From the cell containing the given text, extract its center point as [x, y] coordinate. 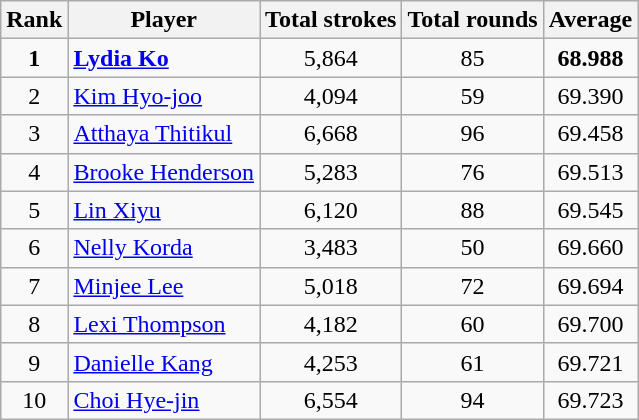
68.988 [590, 58]
69.721 [590, 362]
8 [34, 324]
6 [34, 248]
Player [164, 20]
69.723 [590, 400]
Total strokes [331, 20]
69.513 [590, 172]
3 [34, 134]
Average [590, 20]
6,554 [331, 400]
1 [34, 58]
10 [34, 400]
4,182 [331, 324]
Rank [34, 20]
5,283 [331, 172]
69.694 [590, 286]
Atthaya Thitikul [164, 134]
6,120 [331, 210]
88 [472, 210]
Choi Hye-jin [164, 400]
Minjee Lee [164, 286]
Lydia Ko [164, 58]
69.660 [590, 248]
Total rounds [472, 20]
69.390 [590, 96]
9 [34, 362]
69.545 [590, 210]
Lexi Thompson [164, 324]
Lin Xiyu [164, 210]
69.700 [590, 324]
Nelly Korda [164, 248]
Danielle Kang [164, 362]
72 [472, 286]
4 [34, 172]
50 [472, 248]
96 [472, 134]
4,094 [331, 96]
69.458 [590, 134]
5,864 [331, 58]
60 [472, 324]
5,018 [331, 286]
2 [34, 96]
94 [472, 400]
76 [472, 172]
61 [472, 362]
Brooke Henderson [164, 172]
6,668 [331, 134]
Kim Hyo-joo [164, 96]
3,483 [331, 248]
85 [472, 58]
5 [34, 210]
7 [34, 286]
4,253 [331, 362]
59 [472, 96]
